Find where the given text appears and provide that cell's center as (x, y) coordinate. 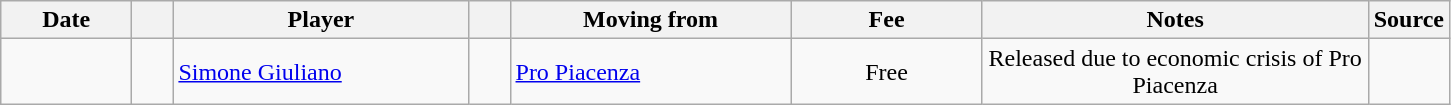
Moving from (650, 20)
Pro Piacenza (650, 72)
Date (66, 20)
Simone Giuliano (321, 72)
Notes (1175, 20)
Source (1408, 20)
Released due to economic crisis of Pro Piacenza (1175, 72)
Player (321, 20)
Fee (886, 20)
Free (886, 72)
